From the cell containing the given text, extract its center point as [x, y] coordinate. 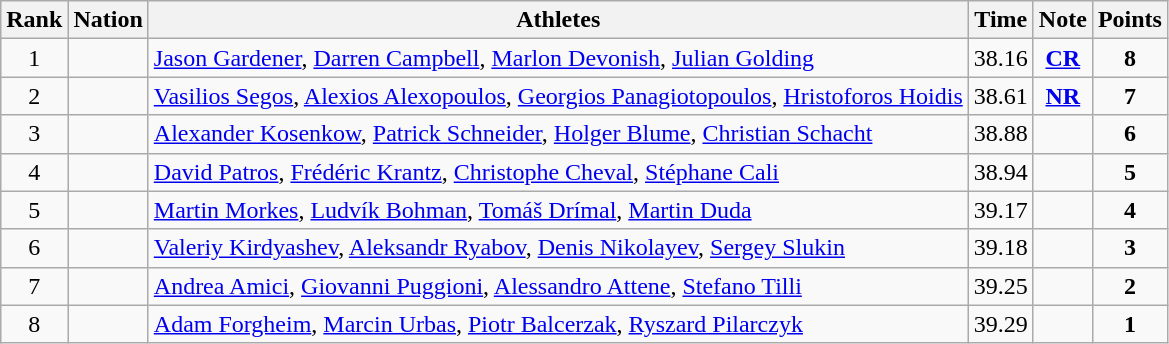
Nation [108, 20]
David Patros, Frédéric Krantz, Christophe Cheval, Stéphane Cali [558, 172]
39.29 [1000, 324]
Jason Gardener, Darren Campbell, Marlon Devonish, Julian Golding [558, 58]
38.88 [1000, 134]
Points [1130, 20]
Time [1000, 20]
Martin Morkes, Ludvík Bohman, Tomáš Drímal, Martin Duda [558, 210]
Note [1062, 20]
Rank [34, 20]
Athletes [558, 20]
38.16 [1000, 58]
Adam Forgheim, Marcin Urbas, Piotr Balcerzak, Ryszard Pilarczyk [558, 324]
38.94 [1000, 172]
CR [1062, 58]
Alexander Kosenkow, Patrick Schneider, Holger Blume, Christian Schacht [558, 134]
38.61 [1000, 96]
NR [1062, 96]
Andrea Amici, Giovanni Puggioni, Alessandro Attene, Stefano Tilli [558, 286]
39.25 [1000, 286]
Valeriy Kirdyashev, Aleksandr Ryabov, Denis Nikolayev, Sergey Slukin [558, 248]
Vasilios Segos, Alexios Alexopoulos, Georgios Panagiotopoulos, Hristoforos Hoidis [558, 96]
39.17 [1000, 210]
39.18 [1000, 248]
